Locate the cell with the specified text and output its [x, y] center coordinate. 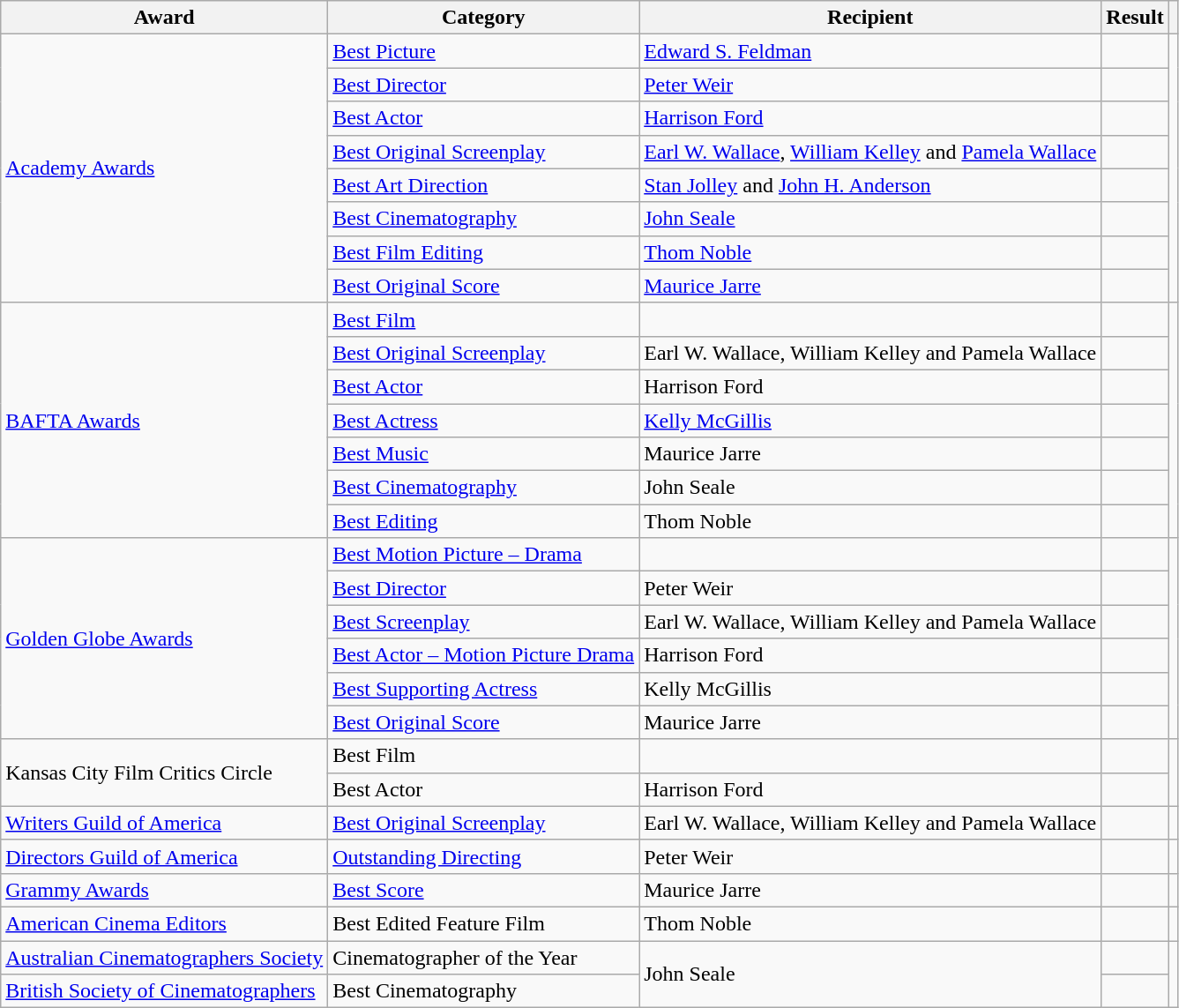
Best Film Editing [483, 252]
Category [483, 18]
Best Picture [483, 51]
Writers Guild of America [164, 823]
Award [164, 18]
Best Supporting Actress [483, 689]
Academy Awards [164, 168]
Best Actor – Motion Picture Drama [483, 655]
Best Screenplay [483, 622]
Directors Guild of America [164, 856]
BAFTA Awards [164, 420]
Golden Globe Awards [164, 638]
Recipient [870, 18]
British Society of Cinematographers [164, 991]
Best Score [483, 890]
Best Music [483, 454]
Edward S. Feldman [870, 51]
Grammy Awards [164, 890]
Best Motion Picture – Drama [483, 555]
Kansas City Film Critics Circle [164, 773]
Outstanding Directing [483, 856]
Cinematographer of the Year [483, 957]
Australian Cinematographers Society [164, 957]
Best Edited Feature Film [483, 923]
Result [1135, 18]
Best Art Direction [483, 185]
American Cinema Editors [164, 923]
Best Editing [483, 521]
Best Actress [483, 421]
Stan Jolley and John H. Anderson [870, 185]
